From the cell containing the given text, extract its center point as [X, Y] coordinate. 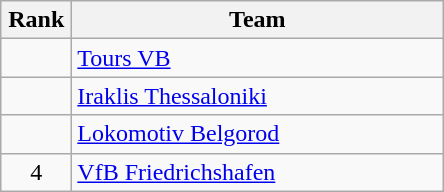
VfB Friedrichshafen [258, 172]
Iraklis Thessaloniki [258, 96]
Lokomotiv Belgorod [258, 134]
Rank [36, 20]
Team [258, 20]
Tours VB [258, 58]
4 [36, 172]
